Capture the cell that displays the provided text and extract its [x, y] central coordinate. 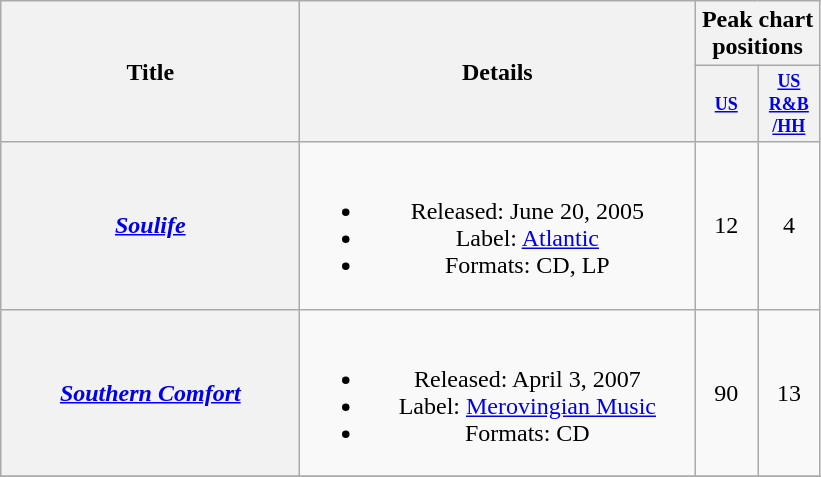
Soulife [150, 226]
Title [150, 72]
4 [790, 226]
13 [790, 392]
Peak chart positions [758, 34]
90 [726, 392]
Released: June 20, 2005Label: AtlanticFormats: CD, LP [498, 226]
USR&B/HH [790, 104]
US [726, 104]
Southern Comfort [150, 392]
12 [726, 226]
Details [498, 72]
Released: April 3, 2007Label: Merovingian MusicFormats: CD [498, 392]
